Capture the cell that displays the provided text and extract its (X, Y) central coordinate. 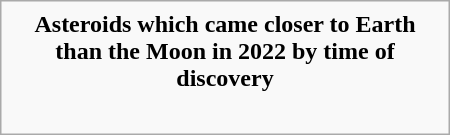
Asteroids which came closer to Earth than the Moon in 2022 by time of discovery (224, 51)
